Locate the cell with the specified text and output its (x, y) center coordinate. 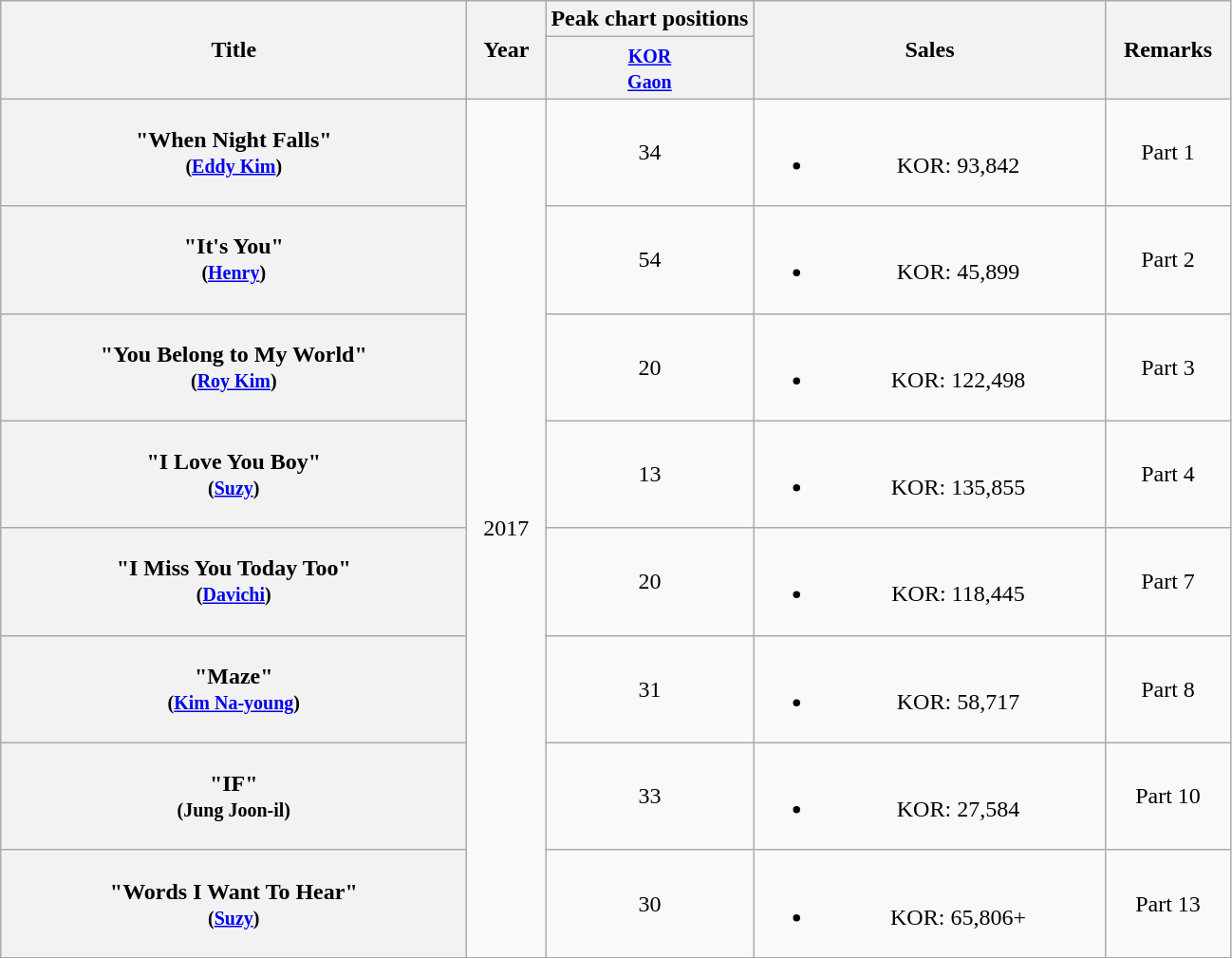
KOR: 27,584 (930, 796)
KOR: 122,498 (930, 366)
13 (649, 475)
KOR: 135,855 (930, 475)
Part 4 (1167, 475)
"Words I Want To Hear" (Suzy) (233, 904)
Peak chart positions (649, 19)
Part 1 (1167, 152)
"You Belong to My World"(Roy Kim) (233, 366)
34 (649, 152)
KORGaon (649, 68)
"IF"(Jung Joon-il) (233, 796)
30 (649, 904)
Part 10 (1167, 796)
KOR: 65,806+ (930, 904)
KOR: 45,899 (930, 260)
Year (507, 49)
Part 3 (1167, 366)
Part 7 (1167, 581)
33 (649, 796)
Sales (930, 49)
Remarks (1167, 49)
Title (233, 49)
KOR: 93,842 (930, 152)
"I Miss You Today Too"(Davichi) (233, 581)
KOR: 58,717 (930, 689)
"I Love You Boy"(Suzy) (233, 475)
31 (649, 689)
54 (649, 260)
"Maze"(Kim Na-young) (233, 689)
"When Night Falls"(Eddy Kim) (233, 152)
Part 2 (1167, 260)
Part 13 (1167, 904)
2017 (507, 528)
"It's You"(Henry) (233, 260)
Part 8 (1167, 689)
KOR: 118,445 (930, 581)
